Locate the cell with the specified text and output its [X, Y] center coordinate. 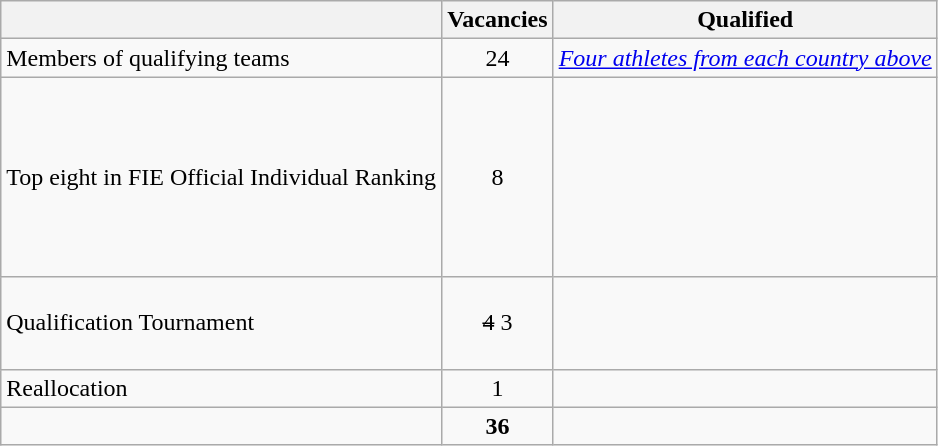
4 3 [498, 323]
Reallocation [222, 388]
Qualified [745, 20]
Top eight in FIE Official Individual Ranking [222, 177]
8 [498, 177]
1 [498, 388]
Vacancies [498, 20]
Qualification Tournament [222, 323]
Four athletes from each country above [745, 58]
36 [498, 426]
24 [498, 58]
Members of qualifying teams [222, 58]
